Determine the (x, y) coordinate at the center of the cell enclosing the given text.  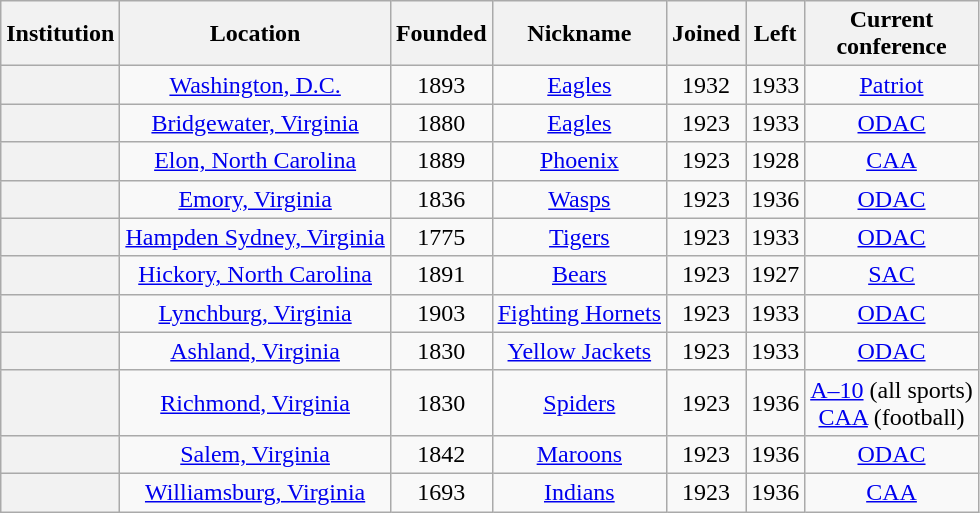
Phoenix (579, 161)
1928 (776, 161)
Wasps (579, 199)
Hampden Sydney, Virginia (255, 237)
Yellow Jackets (579, 351)
Indians (579, 492)
Hickory, North Carolina (255, 275)
1836 (441, 199)
1932 (706, 85)
Currentconference (892, 34)
Left (776, 34)
1880 (441, 123)
Salem, Virginia (255, 454)
Emory, Virginia (255, 199)
1889 (441, 161)
Washington, D.C. (255, 85)
1693 (441, 492)
Lynchburg, Virginia (255, 313)
1891 (441, 275)
Spiders (579, 402)
Maroons (579, 454)
Williamsburg, Virginia (255, 492)
Richmond, Virginia (255, 402)
1903 (441, 313)
Ashland, Virginia (255, 351)
Joined (706, 34)
Nickname (579, 34)
Tigers (579, 237)
1927 (776, 275)
1775 (441, 237)
SAC (892, 275)
Bears (579, 275)
Elon, North Carolina (255, 161)
Fighting Hornets (579, 313)
Institution (60, 34)
1842 (441, 454)
1893 (441, 85)
Patriot (892, 85)
A–10 (all sports)CAA (football) (892, 402)
Bridgewater, Virginia (255, 123)
Location (255, 34)
Founded (441, 34)
